Capture the cell that displays the provided text and extract its [x, y] central coordinate. 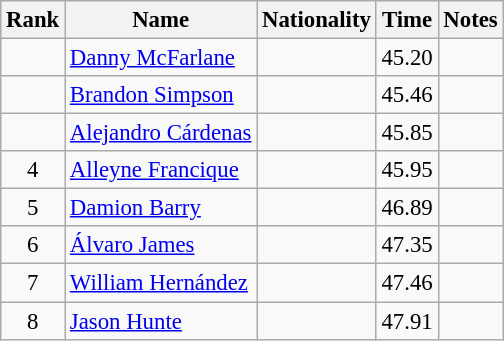
47.35 [407, 245]
Álvaro James [161, 245]
Name [161, 20]
Alleyne Francique [161, 170]
Danny McFarlane [161, 58]
Damion Barry [161, 208]
45.46 [407, 95]
4 [33, 170]
5 [33, 208]
William Hernández [161, 283]
46.89 [407, 208]
Nationality [316, 20]
Brandon Simpson [161, 95]
47.46 [407, 283]
45.85 [407, 133]
Time [407, 20]
47.91 [407, 321]
7 [33, 283]
Alejandro Cárdenas [161, 133]
6 [33, 245]
8 [33, 321]
Jason Hunte [161, 321]
Notes [470, 20]
Rank [33, 20]
45.95 [407, 170]
45.20 [407, 58]
